From the cell containing the given text, extract its center point as (X, Y) coordinate. 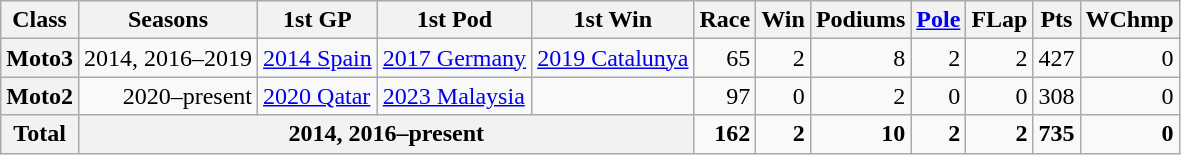
2020 Qatar (318, 96)
Total (40, 134)
1st Pod (454, 20)
Class (40, 20)
Moto2 (40, 96)
WChmp (1130, 20)
735 (1056, 134)
FLap (1000, 20)
2014, 2016–2019 (168, 58)
1st Win (613, 20)
8 (860, 58)
2014, 2016–present (386, 134)
65 (725, 58)
Moto3 (40, 58)
10 (860, 134)
Race (725, 20)
308 (1056, 96)
Podiums (860, 20)
Pole (938, 20)
2019 Catalunya (613, 58)
2023 Malaysia (454, 96)
2014 Spain (318, 58)
1st GP (318, 20)
427 (1056, 58)
97 (725, 96)
Win (784, 20)
Pts (1056, 20)
Seasons (168, 20)
2020–present (168, 96)
162 (725, 134)
2017 Germany (454, 58)
